Pinpoint the cell where the given text exists, returning its [X, Y] midpoint coordinate. 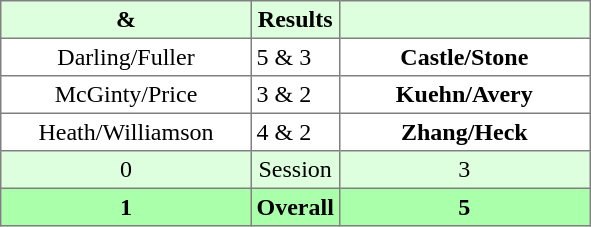
4 & 2 [295, 132]
3 & 2 [295, 95]
Overall [295, 207]
Darling/Fuller [126, 57]
Session [295, 170]
& [126, 20]
0 [126, 170]
3 [464, 170]
McGinty/Price [126, 95]
5 [464, 207]
Kuehn/Avery [464, 95]
1 [126, 207]
Results [295, 20]
5 & 3 [295, 57]
Zhang/Heck [464, 132]
Castle/Stone [464, 57]
Heath/Williamson [126, 132]
